Search for the cell housing the specified text and yield its [X, Y] center coordinate. 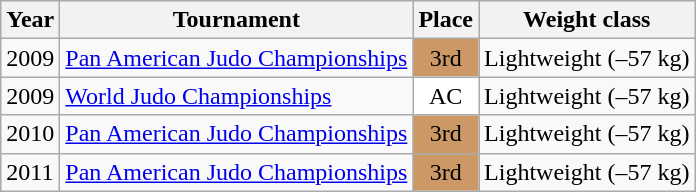
AC [446, 96]
Tournament [236, 20]
World Judo Championships [236, 96]
Weight class [587, 20]
2011 [30, 172]
Year [30, 20]
Place [446, 20]
2010 [30, 134]
